From the cell containing the given text, extract its center point as (x, y) coordinate. 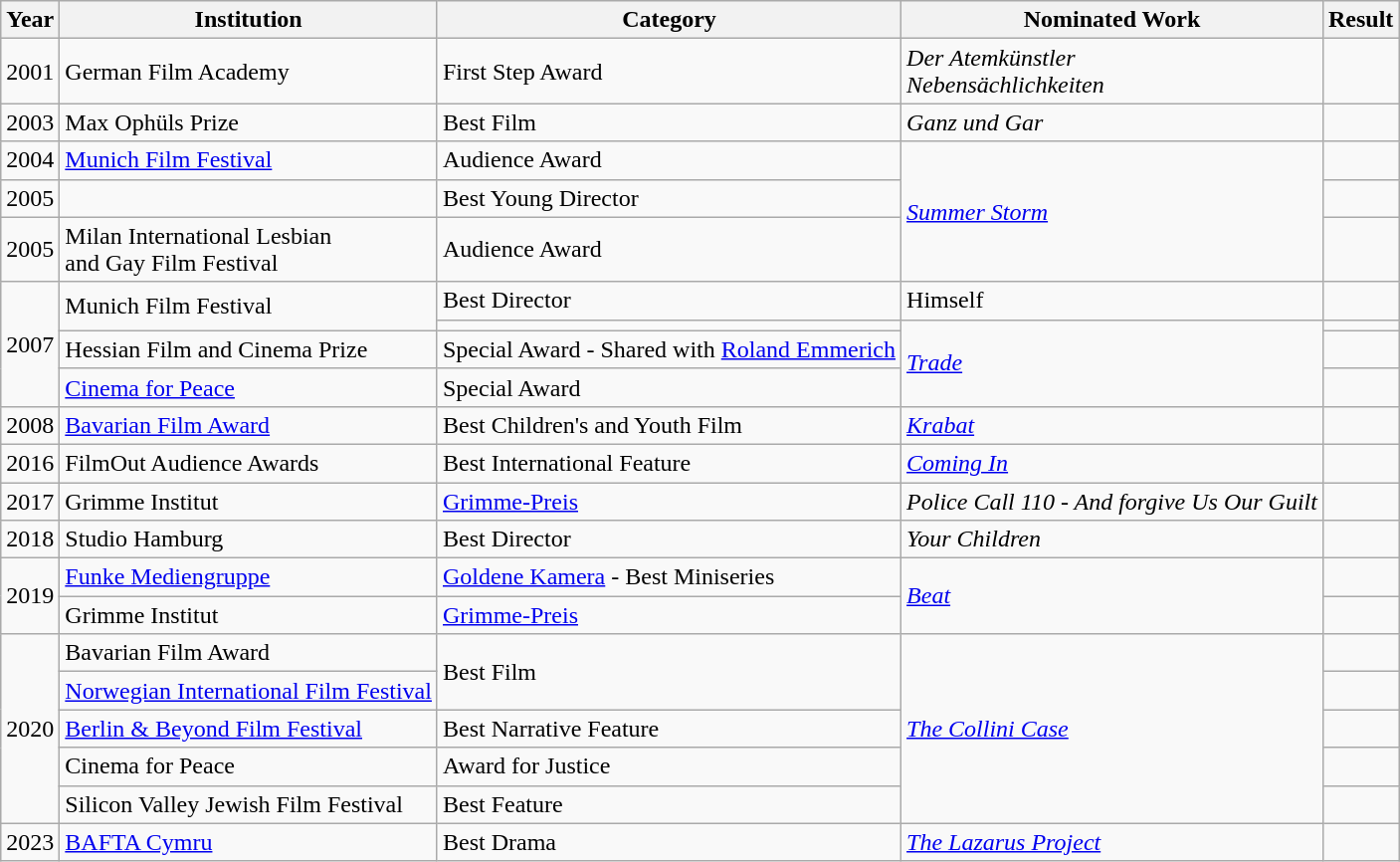
Funke Mediengruppe (249, 577)
Ganz und Gar (1112, 122)
Best International Feature (669, 463)
FilmOut Audience Awards (249, 463)
Coming In (1112, 463)
The Lazarus Project (1112, 842)
The Collini Case (1112, 729)
Goldene Kamera - Best Miniseries (669, 577)
Himself (1112, 301)
Milan International Lesbianand Gay Film Festival (249, 249)
Summer Storm (1112, 211)
2003 (30, 122)
BAFTA Cymru (249, 842)
Norwegian International Film Festival (249, 691)
2018 (30, 539)
Max Ophüls Prize (249, 122)
Best Drama (669, 842)
2019 (30, 596)
Police Call 110 - And forgive Us Our Guilt (1112, 501)
Best Feature (669, 804)
Year (30, 20)
First Step Award (669, 72)
Trade (1112, 362)
German Film Academy (249, 72)
2016 (30, 463)
Best Young Director (669, 198)
Special Award - Shared with Roland Emmerich (669, 349)
Krabat (1112, 425)
Award for Justice (669, 766)
Your Children (1112, 539)
2020 (30, 729)
Best Narrative Feature (669, 729)
Nominated Work (1112, 20)
Beat (1112, 596)
Hessian Film and Cinema Prize (249, 349)
2008 (30, 425)
Special Award (669, 387)
Best Children's and Youth Film (669, 425)
2004 (30, 160)
Studio Hamburg (249, 539)
2017 (30, 501)
2001 (30, 72)
Result (1360, 20)
Der AtemkünstlerNebensächlichkeiten (1112, 72)
Berlin & Beyond Film Festival (249, 729)
Silicon Valley Jewish Film Festival (249, 804)
2007 (30, 344)
Institution (249, 20)
Category (669, 20)
2023 (30, 842)
